Locate the cell with the specified text and output its (X, Y) center coordinate. 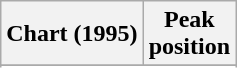
Peakposition (189, 34)
Chart (1995) (72, 34)
